Locate the cell with the specified text and output its (x, y) center coordinate. 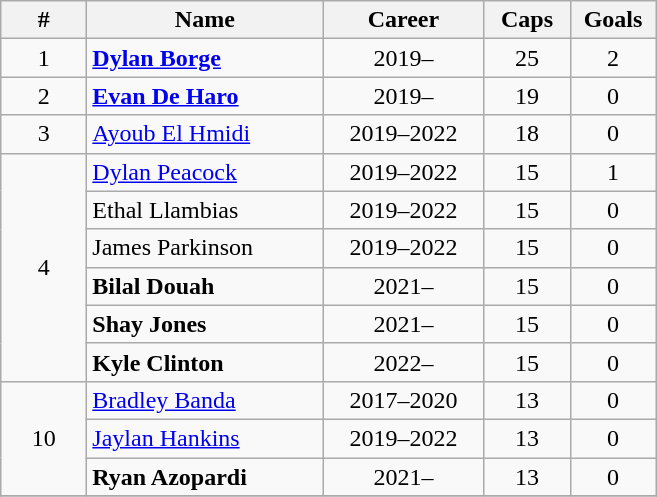
Evan De Haro (205, 96)
Career (404, 20)
18 (527, 134)
Bradley Banda (205, 400)
2017–2020 (404, 400)
Goals (613, 20)
10 (44, 438)
Kyle Clinton (205, 362)
Dylan Peacock (205, 172)
Name (205, 20)
James Parkinson (205, 248)
Dylan Borge (205, 58)
Ethal Llambias (205, 210)
2022– (404, 362)
Ayoub El Hmidi (205, 134)
Jaylan Hankins (205, 438)
19 (527, 96)
# (44, 20)
Bilal Douah (205, 286)
Caps (527, 20)
3 (44, 134)
25 (527, 58)
4 (44, 267)
Shay Jones (205, 324)
Ryan Azopardi (205, 477)
